For the text-containing cell, return its midpoint in (X, Y) coordinate format. 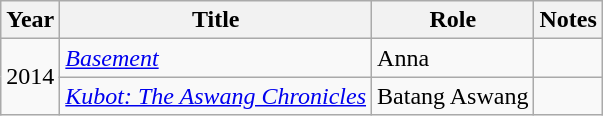
Kubot: The Aswang Chronicles (216, 96)
Title (216, 20)
Role (453, 20)
Notes (568, 20)
Anna (453, 58)
2014 (30, 77)
Year (30, 20)
Batang Aswang (453, 96)
Basement (216, 58)
